Capture the cell that displays the provided text and extract its [X, Y] central coordinate. 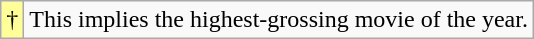
This implies the highest-grossing movie of the year. [279, 20]
† [12, 20]
